For the text-containing cell, return its midpoint in [X, Y] coordinate format. 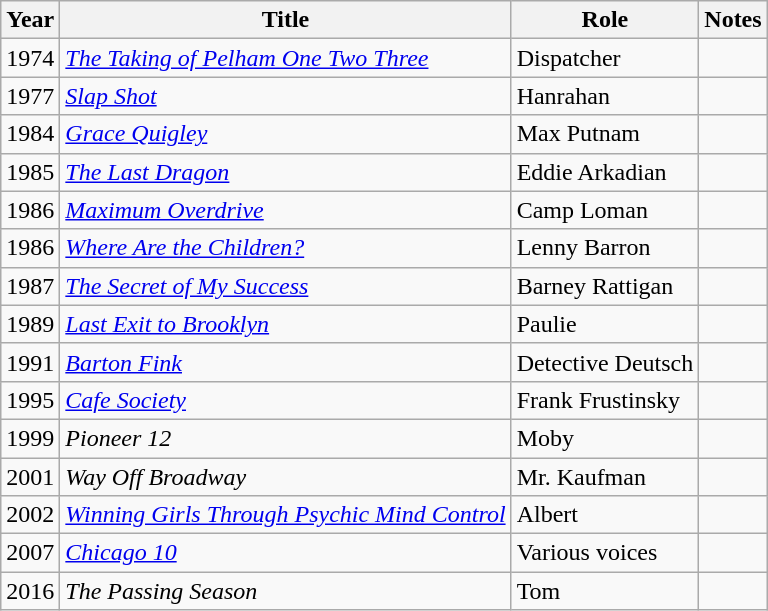
1985 [30, 172]
Way Off Broadway [286, 477]
2002 [30, 515]
The Passing Season [286, 591]
Mr. Kaufman [605, 477]
1989 [30, 324]
Role [605, 20]
Last Exit to Brooklyn [286, 324]
Frank Frustinsky [605, 400]
Year [30, 20]
Winning Girls Through Psychic Mind Control [286, 515]
1974 [30, 58]
Moby [605, 438]
Grace Quigley [286, 134]
Camp Loman [605, 210]
Where Are the Children? [286, 248]
The Taking of Pelham One Two Three [286, 58]
1977 [30, 96]
1999 [30, 438]
Title [286, 20]
The Secret of My Success [286, 286]
Hanrahan [605, 96]
1991 [30, 362]
2007 [30, 553]
Slap Shot [286, 96]
Tom [605, 591]
Barton Fink [286, 362]
2001 [30, 477]
1987 [30, 286]
Cafe Society [286, 400]
2016 [30, 591]
Notes [733, 20]
Pioneer 12 [286, 438]
Detective Deutsch [605, 362]
Max Putnam [605, 134]
Maximum Overdrive [286, 210]
Barney Rattigan [605, 286]
1995 [30, 400]
1984 [30, 134]
Chicago 10 [286, 553]
Dispatcher [605, 58]
Eddie Arkadian [605, 172]
Paulie [605, 324]
Various voices [605, 553]
Albert [605, 515]
The Last Dragon [286, 172]
Lenny Barron [605, 248]
